Search for the cell housing the specified text and yield its [x, y] center coordinate. 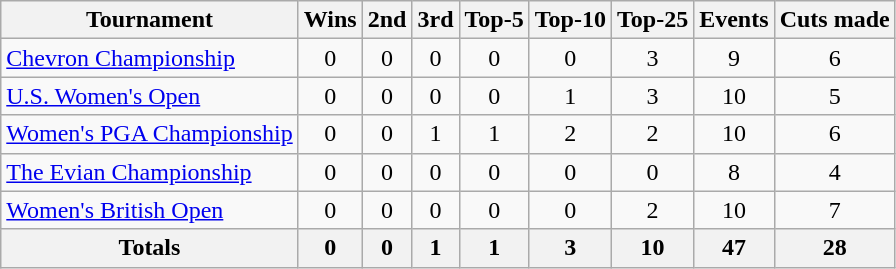
Top-5 [494, 20]
Women's PGA Championship [150, 134]
The Evian Championship [150, 172]
9 [734, 58]
Totals [150, 248]
Events [734, 20]
U.S. Women's Open [150, 96]
8 [734, 172]
4 [834, 172]
47 [734, 248]
Top-25 [652, 20]
Top-10 [570, 20]
Chevron Championship [150, 58]
Tournament [150, 20]
2nd [387, 20]
28 [834, 248]
Wins [330, 20]
Women's British Open [150, 210]
Cuts made [834, 20]
3rd [436, 20]
7 [834, 210]
5 [834, 96]
